Capture the cell that displays the provided text and extract its (x, y) central coordinate. 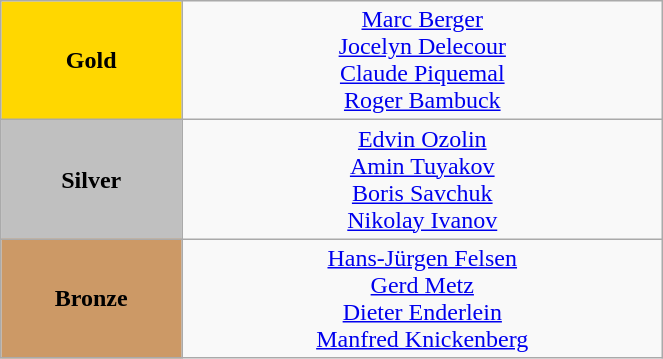
Hans-Jürgen FelsenGerd MetzDieter EnderleinManfred Knickenberg (422, 298)
Bronze (92, 298)
Gold (92, 60)
Marc BergerJocelyn DelecourClaude PiquemalRoger Bambuck (422, 60)
Silver (92, 180)
Edvin OzolinAmin TuyakovBoris SavchukNikolay Ivanov (422, 180)
